Find where the given text appears and provide that cell's center as [x, y] coordinate. 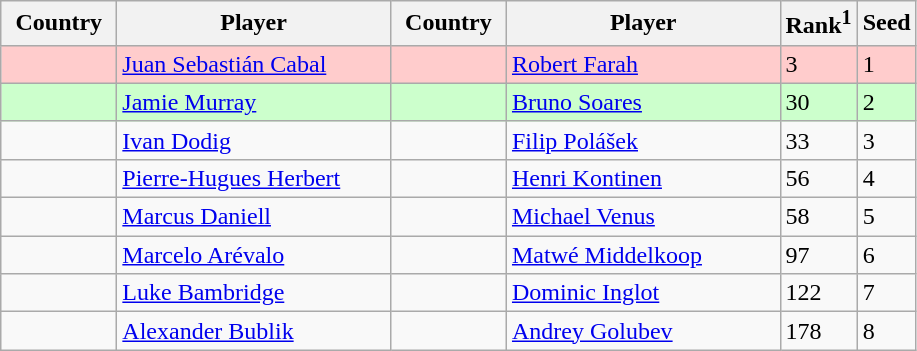
Henri Kontinen [643, 178]
97 [818, 255]
Matwé Middelkoop [643, 255]
Marcus Daniell [254, 217]
Pierre-Hugues Herbert [254, 178]
Luke Bambridge [254, 293]
Michael Venus [643, 217]
Alexander Bublik [254, 331]
Dominic Inglot [643, 293]
33 [818, 140]
Bruno Soares [643, 102]
6 [886, 255]
30 [818, 102]
56 [818, 178]
Robert Farah [643, 64]
Juan Sebastián Cabal [254, 64]
8 [886, 331]
2 [886, 102]
Jamie Murray [254, 102]
5 [886, 217]
58 [818, 217]
122 [818, 293]
Seed [886, 24]
Marcelo Arévalo [254, 255]
7 [886, 293]
4 [886, 178]
Rank1 [818, 24]
Ivan Dodig [254, 140]
178 [818, 331]
Andrey Golubev [643, 331]
Filip Polášek [643, 140]
1 [886, 64]
